Locate the cell with the specified text and output its [x, y] center coordinate. 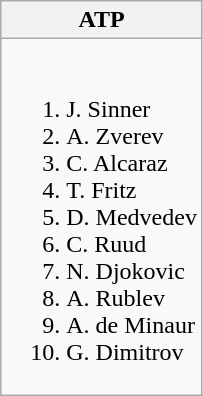
ATP [102, 20]
J. Sinner A. Zverev C. Alcaraz T. Fritz D. Medvedev C. Ruud N. Djokovic A. Rublev A. de Minaur G. Dimitrov [102, 217]
